Return the (x, y) coordinate for the center point of the cell that contains the specified text.  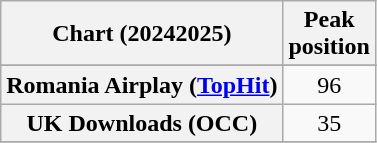
96 (329, 85)
Peakposition (329, 34)
35 (329, 123)
Romania Airplay (TopHit) (142, 85)
UK Downloads (OCC) (142, 123)
Chart (20242025) (142, 34)
